Search for the cell housing the specified text and yield its [X, Y] center coordinate. 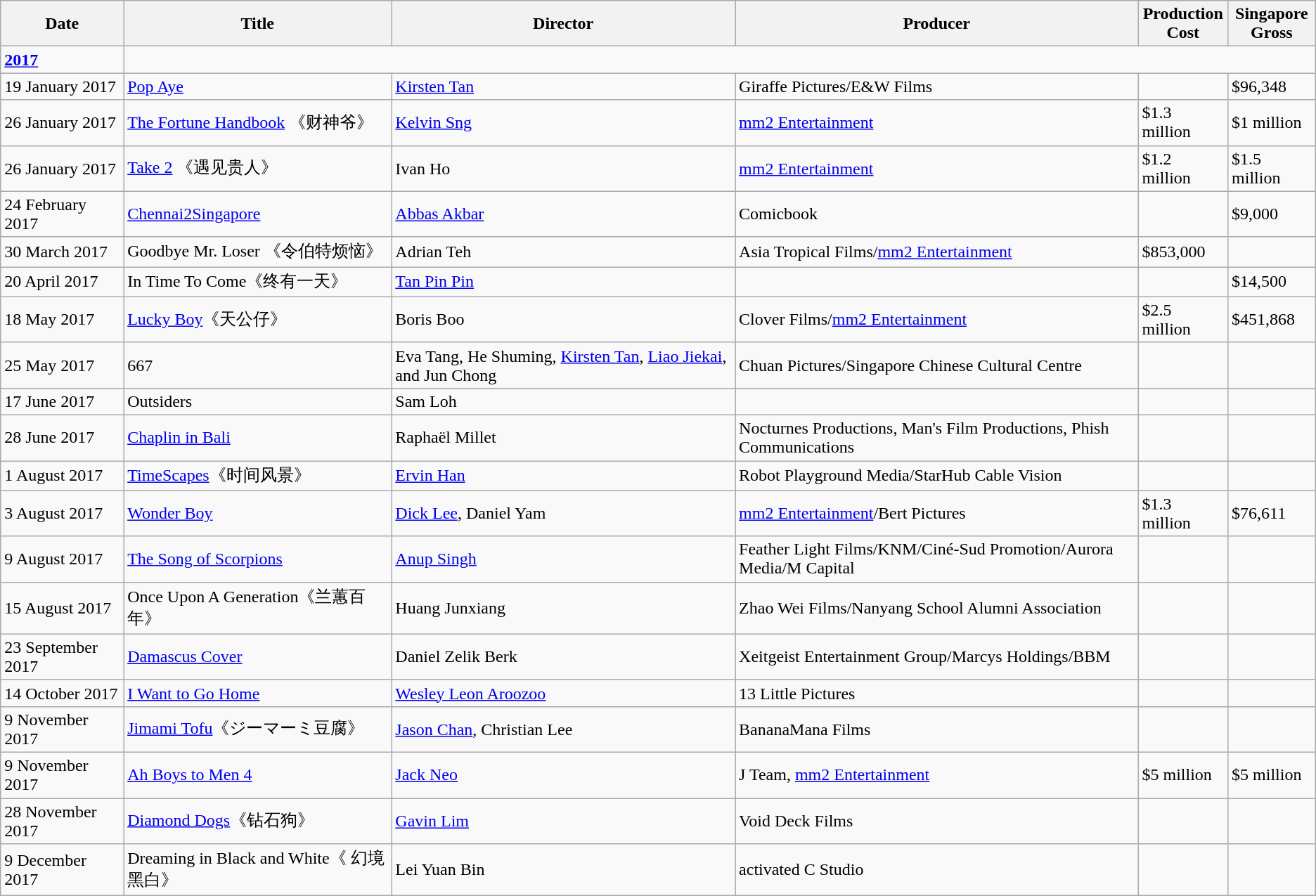
Wonder Boy [257, 513]
Ah Boys to Men 4 [257, 774]
$9,000 [1272, 214]
Anup Singh [564, 559]
J Team, mm2 Entertainment [936, 774]
Production Cost [1183, 24]
I Want to Go Home [257, 693]
9 August 2017 [62, 559]
Void Deck Films [936, 821]
Daniel Zelik Berk [564, 656]
Producer [936, 24]
Kelvin Sng [564, 122]
The Fortune Handbook 《财神爷》 [257, 122]
Singapore Gross [1272, 24]
Jimami Tofu《ジーマーミ豆腐》 [257, 729]
Dick Lee, Daniel Yam [564, 513]
Sam Loh [564, 401]
Ervin Han [564, 476]
Lei Yuan Bin [564, 870]
$451,868 [1272, 319]
Date [62, 24]
$76,611 [1272, 513]
Raphaël Millet [564, 437]
Wesley Leon Aroozoo [564, 693]
Damascus Cover [257, 656]
23 September 2017 [62, 656]
Kirsten Tan [564, 86]
Goodbye Mr. Loser 《令伯特烦恼》 [257, 252]
28 November 2017 [62, 821]
Jason Chan, Christian Lee [564, 729]
Diamond Dogs《钻石狗》 [257, 821]
Gavin Lim [564, 821]
mm2 Entertainment/Bert Pictures [936, 513]
Director [564, 24]
Asia Tropical Films/mm2 Entertainment [936, 252]
Robot Playground Media/StarHub Cable Vision [936, 476]
13 Little Pictures [936, 693]
Boris Boo [564, 319]
Adrian Teh [564, 252]
Once Upon A Generation《兰蕙百年》 [257, 608]
Xeitgeist Entertainment Group/Marcys Holdings/BBM [936, 656]
Dreaming in Black and White《 幻境黑白》 [257, 870]
Chennai2Singapore [257, 214]
In Time To Come《终有一天》 [257, 283]
19 January 2017 [62, 86]
$96,348 [1272, 86]
Comicbook [936, 214]
Take 2 《遇见贵人》 [257, 169]
Jack Neo [564, 774]
Clover Films/mm2 Entertainment [936, 319]
15 August 2017 [62, 608]
Ivan Ho [564, 169]
Tan Pin Pin [564, 283]
Chuan Pictures/Singapore Chinese Cultural Centre [936, 365]
24 February 2017 [62, 214]
$1.2 million [1183, 169]
Huang Junxiang [564, 608]
2017 [62, 60]
Nocturnes Productions, Man's Film Productions, Phish Communications [936, 437]
Zhao Wei Films/Nanyang School Alumni Association [936, 608]
activated C Studio [936, 870]
$1 million [1272, 122]
30 March 2017 [62, 252]
20 April 2017 [62, 283]
Pop Aye [257, 86]
$14,500 [1272, 283]
17 June 2017 [62, 401]
$1.5 million [1272, 169]
The Song of Scorpions [257, 559]
$2.5 million [1183, 319]
1 August 2017 [62, 476]
Eva Tang, He Shuming, Kirsten Tan, Liao Jiekai, and Jun Chong [564, 365]
Feather Light Films/KNM/Ciné-Sud Promotion/Aurora Media/M Capital [936, 559]
3 August 2017 [62, 513]
Abbas Akbar [564, 214]
28 June 2017 [62, 437]
Title [257, 24]
$853,000 [1183, 252]
25 May 2017 [62, 365]
Chaplin in Bali [257, 437]
TimeScapes《时间风景》 [257, 476]
BananaMana Films [936, 729]
Giraffe Pictures/E&W Films [936, 86]
14 October 2017 [62, 693]
18 May 2017 [62, 319]
667 [257, 365]
Lucky Boy《天公仔》 [257, 319]
Outsiders [257, 401]
9 December 2017 [62, 870]
